Determine the (x, y) coordinate at the center of the cell enclosing the given text.  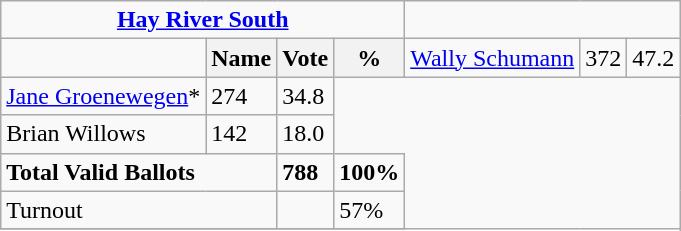
18.0 (306, 134)
57% (370, 210)
142 (242, 134)
Hay River South (203, 20)
Jane Groenewegen* (104, 96)
Vote (306, 58)
Name (242, 58)
788 (306, 172)
372 (604, 58)
% (370, 58)
Wally Schumann (492, 58)
34.8 (306, 96)
Total Valid Ballots (139, 172)
274 (242, 96)
Turnout (139, 210)
100% (370, 172)
47.2 (654, 58)
Brian Willows (104, 134)
